For the text-containing cell, return its midpoint in [X, Y] coordinate format. 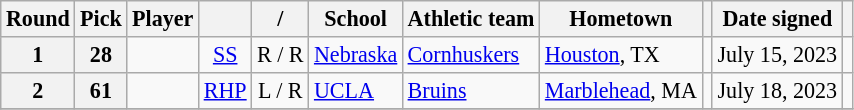
61 [101, 90]
Nebraska [356, 54]
Date signed [777, 18]
L / R [280, 90]
RHP [226, 90]
Player [163, 18]
Marblehead, MA [621, 90]
SS [226, 54]
Pick [101, 18]
Houston, TX [621, 54]
1 [38, 54]
R / R [280, 54]
July 18, 2023 [777, 90]
Round [38, 18]
July 15, 2023 [777, 54]
2 [38, 90]
School [356, 18]
Cornhuskers [470, 54]
/ [280, 18]
Athletic team [470, 18]
28 [101, 54]
UCLA [356, 90]
Bruins [470, 90]
Hometown [621, 18]
